Output the (X, Y) coordinate of the center of the cell containing the given text.  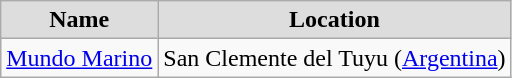
Mundo Marino (80, 58)
Location (334, 20)
San Clemente del Tuyu (Argentina) (334, 58)
Name (80, 20)
